Provide the (X, Y) coordinate of the cell's center where the given text is located.  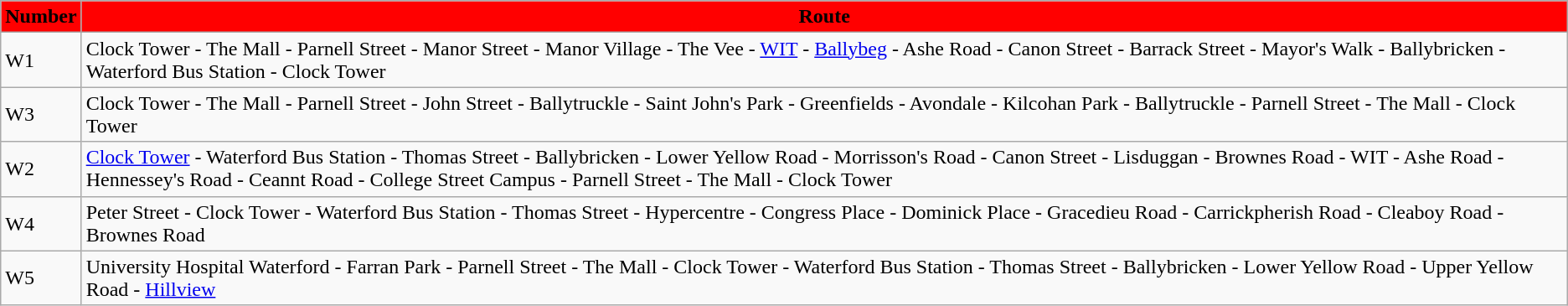
W3 (41, 114)
Route (824, 17)
Number (41, 17)
W5 (41, 278)
W2 (41, 169)
W1 (41, 60)
W4 (41, 223)
